Determine the (X, Y) coordinate at the center of the cell enclosing the given text.  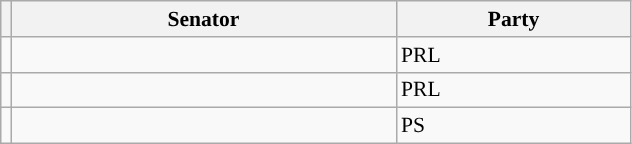
Senator (204, 19)
Party (514, 19)
PS (514, 126)
